Determine the [X, Y] coordinate at the center of the cell enclosing the given text.  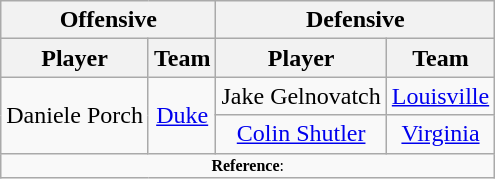
Louisville [440, 96]
Daniele Porch [75, 115]
Jake Gelnovatch [301, 96]
Offensive [108, 20]
Reference: [248, 165]
Duke [182, 115]
Defensive [356, 20]
Virginia [440, 134]
Colin Shutler [301, 134]
